Capture the cell that displays the provided text and extract its (x, y) central coordinate. 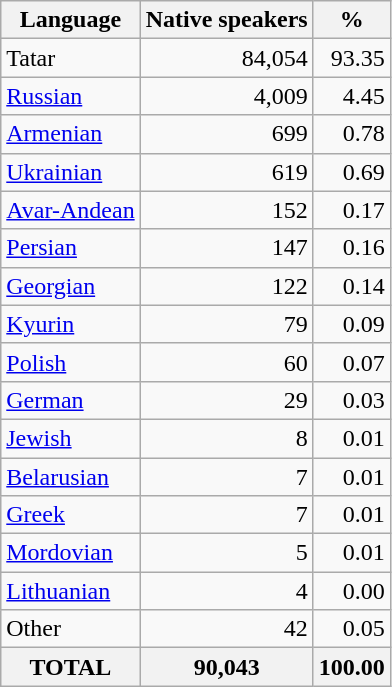
Polish (70, 362)
Russian (70, 96)
29 (226, 400)
Tatar (70, 58)
84,054 (226, 58)
0.16 (352, 248)
0.78 (352, 134)
147 (226, 248)
42 (226, 629)
Belarusian (70, 477)
Mordovian (70, 553)
0.17 (352, 210)
% (352, 20)
Greek (70, 515)
0.14 (352, 286)
8 (226, 438)
Georgian (70, 286)
Kyurin (70, 324)
100.00 (352, 667)
Ukrainian (70, 172)
German (70, 400)
60 (226, 362)
TOTAL (70, 667)
Avar-Andean (70, 210)
0.00 (352, 591)
122 (226, 286)
Armenian (70, 134)
0.03 (352, 400)
Native speakers (226, 20)
619 (226, 172)
79 (226, 324)
0.69 (352, 172)
93.35 (352, 58)
152 (226, 210)
Persian (70, 248)
4 (226, 591)
4,009 (226, 96)
Language (70, 20)
0.07 (352, 362)
0.05 (352, 629)
4.45 (352, 96)
90,043 (226, 667)
699 (226, 134)
5 (226, 553)
0.09 (352, 324)
Other (70, 629)
Jewish (70, 438)
Lithuanian (70, 591)
